Capture the cell that displays the provided text and extract its (x, y) central coordinate. 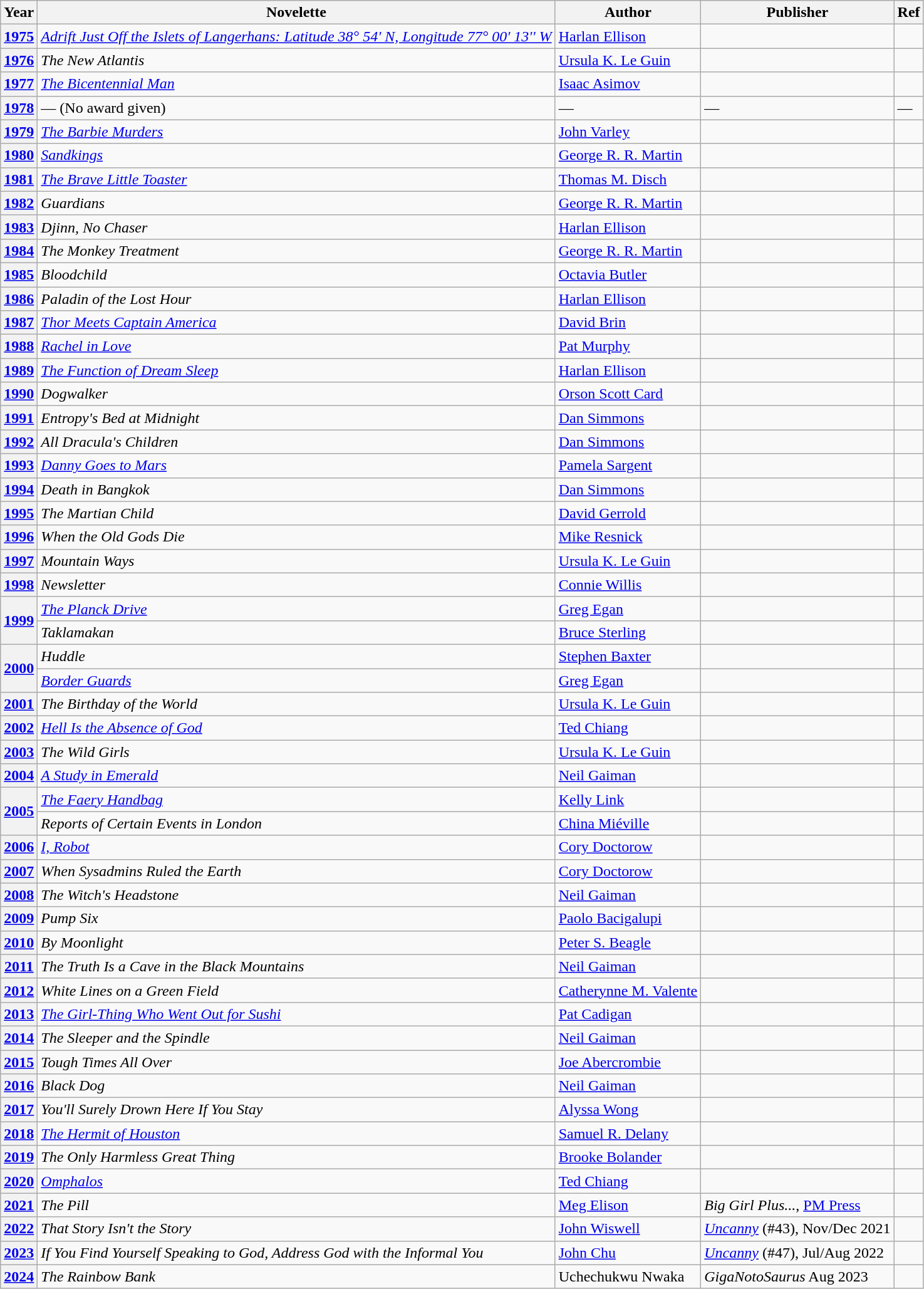
1976 (19, 60)
Pump Six (296, 919)
By Moonlight (296, 942)
John Wiswell (628, 1229)
Paladin of the Lost Hour (296, 299)
1997 (19, 561)
The Rainbow Bank (296, 1276)
Danny Goes to Mars (296, 466)
Thomas M. Disch (628, 179)
1977 (19, 84)
Newsletter (296, 585)
Mike Resnick (628, 537)
Big Girl Plus..., PM Press (797, 1205)
Year (19, 13)
The Witch's Headstone (296, 895)
The Girl-Thing Who Went Out for Sushi (296, 1014)
Border Guards (296, 680)
You'll Surely Drown Here If You Stay (296, 1110)
A Study in Emerald (296, 776)
Samuel R. Delany (628, 1134)
1992 (19, 442)
David Brin (628, 323)
1980 (19, 155)
2023 (19, 1253)
2005 (19, 811)
1990 (19, 394)
The Brave Little Toaster (296, 179)
The Planck Drive (296, 608)
Bruce Sterling (628, 632)
The Barbie Murders (296, 132)
That Story Isn't the Story (296, 1229)
White Lines on a Green Field (296, 990)
2024 (19, 1276)
2015 (19, 1062)
Adrift Just Off the Islets of Langerhans: Latitude 38° 54' N, Longitude 77° 00' 13'' W (296, 36)
2008 (19, 895)
2019 (19, 1157)
Meg Elison (628, 1205)
Uchechukwu Nwaka (628, 1276)
2011 (19, 966)
1999 (19, 620)
Uncanny (#43), Nov/Dec 2021 (797, 1229)
John Chu (628, 1253)
2004 (19, 776)
1984 (19, 251)
1975 (19, 36)
Death in Bangkok (296, 489)
1979 (19, 132)
Author (628, 13)
2010 (19, 942)
1998 (19, 585)
Octavia Butler (628, 274)
2022 (19, 1229)
Publisher (797, 13)
Taklamakan (296, 632)
Novelette (296, 13)
2018 (19, 1134)
1989 (19, 370)
Guardians (296, 203)
2014 (19, 1038)
The Faery Handbag (296, 800)
Tough Times All Over (296, 1062)
When the Old Gods Die (296, 537)
Brooke Bolander (628, 1157)
Pat Cadigan (628, 1014)
— (No award given) (296, 108)
2013 (19, 1014)
Thor Meets Captain America (296, 323)
The Pill (296, 1205)
1994 (19, 489)
Djinn, No Chaser (296, 227)
Black Dog (296, 1086)
2001 (19, 704)
1993 (19, 466)
All Dracula's Children (296, 442)
1996 (19, 537)
Joe Abercrombie (628, 1062)
Paolo Bacigalupi (628, 919)
The New Atlantis (296, 60)
2000 (19, 668)
Uncanny (#47), Jul/Aug 2022 (797, 1253)
1981 (19, 179)
The Function of Dream Sleep (296, 370)
Rachel in Love (296, 347)
If You Find Yourself Speaking to God, Address God with the Informal You (296, 1253)
1983 (19, 227)
Huddle (296, 656)
1978 (19, 108)
The Monkey Treatment (296, 251)
Pamela Sargent (628, 466)
Dogwalker (296, 394)
Peter S. Beagle (628, 942)
1982 (19, 203)
2006 (19, 847)
2009 (19, 919)
GigaNotoSaurus Aug 2023 (797, 1276)
2021 (19, 1205)
The Truth Is a Cave in the Black Mountains (296, 966)
2012 (19, 990)
Omphalos (296, 1181)
1995 (19, 513)
The Birthday of the World (296, 704)
1985 (19, 274)
Kelly Link (628, 800)
When Sysadmins Ruled the Earth (296, 871)
Alyssa Wong (628, 1110)
I, Robot (296, 847)
1987 (19, 323)
Connie Willis (628, 585)
2020 (19, 1181)
Hell Is the Absence of God (296, 728)
Isaac Asimov (628, 84)
Bloodchild (296, 274)
David Gerrold (628, 513)
2002 (19, 728)
1986 (19, 299)
The Only Harmless Great Thing (296, 1157)
2007 (19, 871)
2016 (19, 1086)
1991 (19, 418)
Pat Murphy (628, 347)
The Wild Girls (296, 752)
Catherynne M. Valente (628, 990)
2003 (19, 752)
Sandkings (296, 155)
Mountain Ways (296, 561)
John Varley (628, 132)
Reports of Certain Events in London (296, 823)
1988 (19, 347)
Entropy's Bed at Midnight (296, 418)
The Hermit of Houston (296, 1134)
Ref (908, 13)
Orson Scott Card (628, 394)
2017 (19, 1110)
Stephen Baxter (628, 656)
The Martian Child (296, 513)
The Bicentennial Man (296, 84)
China Miéville (628, 823)
The Sleeper and the Spindle (296, 1038)
